Search for the cell housing the specified text and yield its [X, Y] center coordinate. 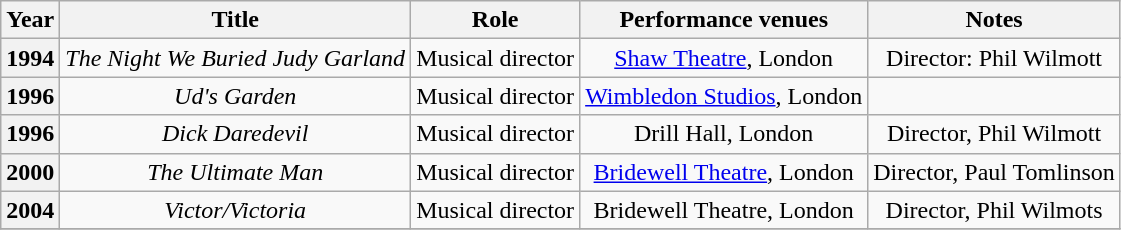
The Night We Buried Judy Garland [236, 58]
Wimbledon Studios, London [724, 96]
2004 [30, 210]
Performance venues [724, 20]
Role [496, 20]
2000 [30, 172]
Victor/Victoria [236, 210]
Director, Phil Wilmots [994, 210]
1994 [30, 58]
Director, Phil Wilmott [994, 134]
Director: Phil Wilmott [994, 58]
Drill Hall, London [724, 134]
Title [236, 20]
Ud's Garden [236, 96]
Notes [994, 20]
Dick Daredevil [236, 134]
The Ultimate Man [236, 172]
Director, Paul Tomlinson [994, 172]
Year [30, 20]
Shaw Theatre, London [724, 58]
